Find where the given text appears and provide that cell's center as [X, Y] coordinate. 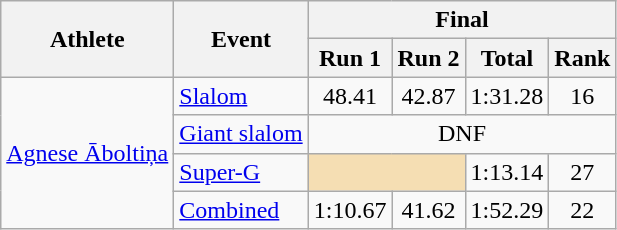
Agnese Āboltiņa [88, 153]
Run 1 [350, 58]
Rank [582, 58]
42.87 [428, 96]
DNF [462, 134]
Super-G [241, 172]
Total [507, 58]
1:31.28 [507, 96]
Athlete [88, 39]
27 [582, 172]
Event [241, 39]
16 [582, 96]
Run 2 [428, 58]
Combined [241, 210]
Slalom [241, 96]
1:13.14 [507, 172]
41.62 [428, 210]
1:10.67 [350, 210]
1:52.29 [507, 210]
Giant slalom [241, 134]
48.41 [350, 96]
Final [462, 20]
22 [582, 210]
